Determine the (x, y) coordinate at the center of the cell enclosing the given text.  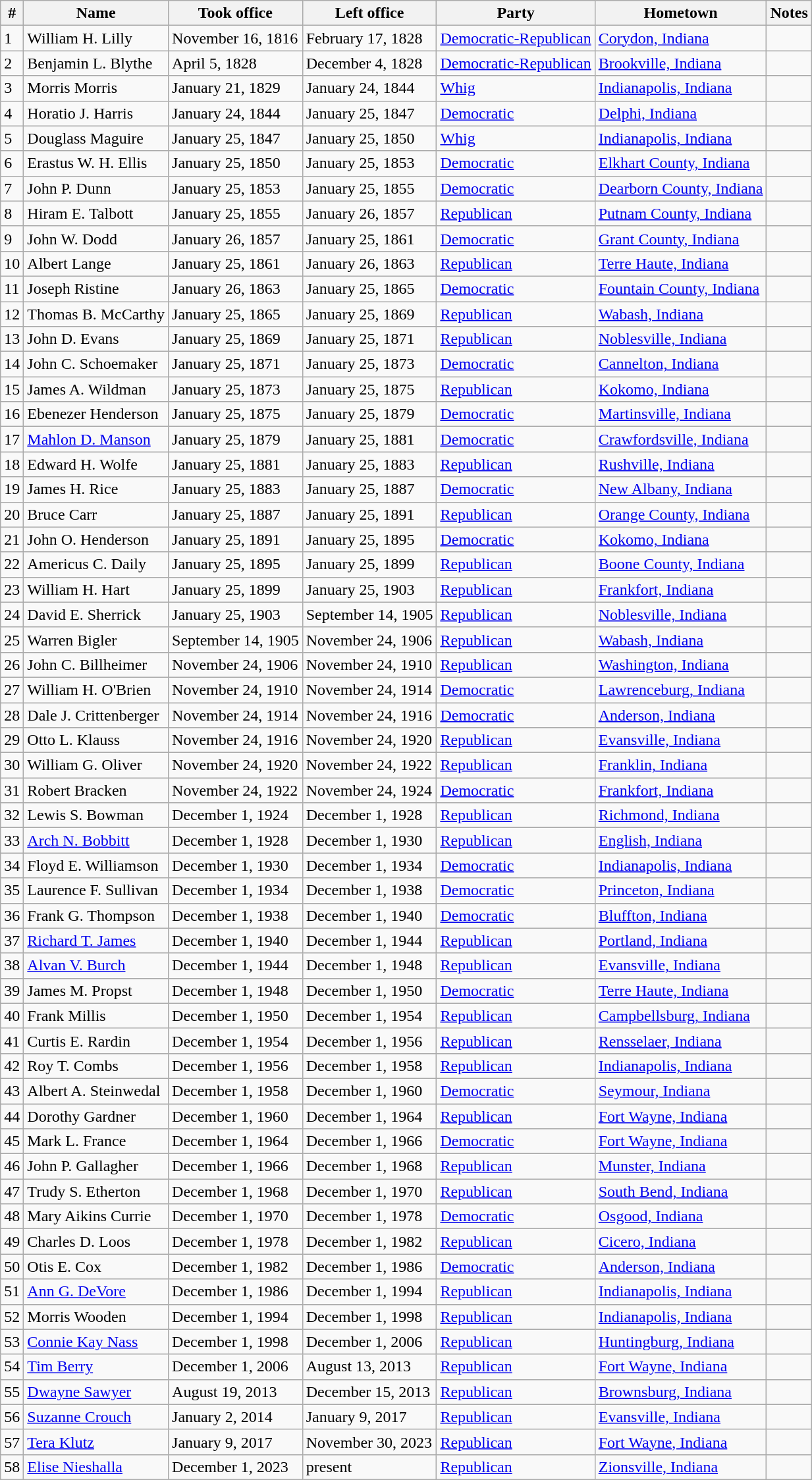
50 (12, 1267)
Douglass Maguire (96, 138)
Orange County, Indiana (681, 514)
Mark L. France (96, 1141)
James M. Propst (96, 991)
30 (12, 765)
Name (96, 13)
37 (12, 941)
54 (12, 1367)
35 (12, 891)
Osgood, Indiana (681, 1217)
Seymour, Indiana (681, 1091)
Tera Klutz (96, 1442)
Charles D. Loos (96, 1242)
55 (12, 1392)
39 (12, 991)
Dale J. Crittenberger (96, 715)
Bluffton, Indiana (681, 916)
13 (12, 339)
17 (12, 439)
Otto L. Klauss (96, 740)
English, Indiana (681, 840)
Crawfordsville, Indiana (681, 439)
Corydon, Indiana (681, 38)
David E. Sherrick (96, 615)
47 (12, 1192)
Zionsville, Indiana (681, 1467)
Trudy S. Etherton (96, 1192)
19 (12, 489)
43 (12, 1091)
Notes (789, 13)
57 (12, 1442)
52 (12, 1317)
Fountain County, Indiana (681, 288)
14 (12, 364)
Morris Wooden (96, 1317)
Munster, Indiana (681, 1166)
January 2, 2014 (236, 1417)
William H. Lilly (96, 38)
James H. Rice (96, 489)
December 1, 1924 (236, 815)
7 (12, 188)
Frank G. Thompson (96, 916)
22 (12, 564)
Campbellsburg, Indiana (681, 1016)
21 (12, 539)
40 (12, 1016)
New Albany, Indiana (681, 489)
John C. Billheimer (96, 665)
Albert A. Steinwedal (96, 1091)
38 (12, 966)
Ann G. DeVore (96, 1292)
29 (12, 740)
48 (12, 1217)
34 (12, 865)
49 (12, 1242)
33 (12, 840)
Mahlon D. Manson (96, 439)
William H. Hart (96, 589)
Cannelton, Indiana (681, 364)
Tim Berry (96, 1367)
John P. Dunn (96, 188)
Horatio J. Harris (96, 113)
Martinsville, Indiana (681, 414)
5 (12, 138)
1 (12, 38)
46 (12, 1166)
10 (12, 263)
Otis E. Cox (96, 1267)
Edward H. Wolfe (96, 464)
36 (12, 916)
Elise Nieshalla (96, 1467)
58 (12, 1467)
John P. Gallagher (96, 1166)
18 (12, 464)
Mary Aikins Currie (96, 1217)
32 (12, 815)
Putnam County, Indiana (681, 213)
Huntingburg, Indiana (681, 1342)
56 (12, 1417)
Princeton, Indiana (681, 891)
51 (12, 1292)
John O. Henderson (96, 539)
John C. Schoemaker (96, 364)
2 (12, 63)
South Bend, Indiana (681, 1192)
4 (12, 113)
Benjamin L. Blythe (96, 63)
44 (12, 1116)
Robert Bracken (96, 790)
February 17, 1828 (369, 38)
53 (12, 1342)
August 13, 2013 (369, 1367)
12 (12, 314)
December 4, 1828 (369, 63)
20 (12, 514)
April 5, 1828 (236, 63)
January 21, 1829 (236, 88)
present (369, 1467)
9 (12, 238)
6 (12, 163)
26 (12, 665)
James A. Wildman (96, 389)
November 16, 1816 (236, 38)
Curtis E. Rardin (96, 1041)
Dorothy Gardner (96, 1116)
Elkhart County, Indiana (681, 163)
27 (12, 690)
Took office (236, 13)
41 (12, 1041)
Grant County, Indiana (681, 238)
Washington, Indiana (681, 665)
Arch N. Bobbitt (96, 840)
45 (12, 1141)
Richmond, Indiana (681, 815)
Frank Millis (96, 1016)
Morris Morris (96, 88)
Party (516, 13)
Rushville, Indiana (681, 464)
November 24, 1924 (369, 790)
John D. Evans (96, 339)
Roy T. Combs (96, 1066)
8 (12, 213)
December 15, 2013 (369, 1392)
Hiram E. Talbott (96, 213)
Erastus W. H. Ellis (96, 163)
Boone County, Indiana (681, 564)
Alvan V. Burch (96, 966)
August 19, 2013 (236, 1392)
Richard T. James (96, 941)
Franklin, Indiana (681, 765)
Bruce Carr (96, 514)
Suzanne Crouch (96, 1417)
Albert Lange (96, 263)
11 (12, 288)
Dwayne Sawyer (96, 1392)
Portland, Indiana (681, 941)
Floyd E. Williamson (96, 865)
Laurence F. Sullivan (96, 891)
31 (12, 790)
Hometown (681, 13)
42 (12, 1066)
William G. Oliver (96, 765)
William H. O'Brien (96, 690)
Thomas B. McCarthy (96, 314)
John W. Dodd (96, 238)
November 30, 2023 (369, 1442)
# (12, 13)
23 (12, 589)
Lewis S. Bowman (96, 815)
Joseph Ristine (96, 288)
16 (12, 414)
3 (12, 88)
Delphi, Indiana (681, 113)
Lawrenceburg, Indiana (681, 690)
15 (12, 389)
Warren Bigler (96, 640)
Brownsburg, Indiana (681, 1392)
Americus C. Daily (96, 564)
December 1, 2023 (236, 1467)
Ebenezer Henderson (96, 414)
28 (12, 715)
Cicero, Indiana (681, 1242)
24 (12, 615)
Brookville, Indiana (681, 63)
25 (12, 640)
Connie Kay Nass (96, 1342)
Left office (369, 13)
Dearborn County, Indiana (681, 188)
Rensselaer, Indiana (681, 1041)
